Detect which cell encompasses the target text, then output its [x, y] center coordinate. 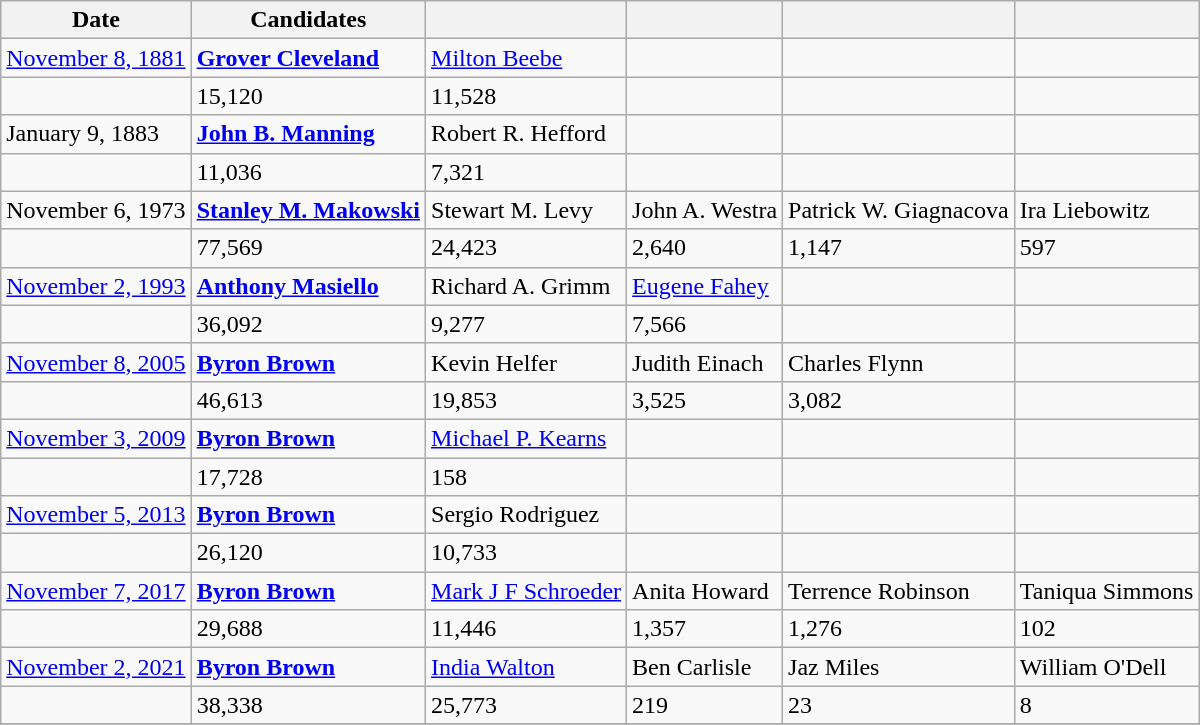
1,357 [705, 629]
24,423 [526, 248]
Stanley M. Makowski [308, 210]
Ira Liebowitz [1106, 210]
102 [1106, 629]
11,528 [526, 96]
19,853 [526, 400]
11,036 [308, 172]
Eugene Fahey [705, 286]
15,120 [308, 96]
John A. Westra [705, 210]
Date [96, 20]
Anita Howard [705, 591]
3,082 [899, 400]
219 [705, 705]
26,120 [308, 553]
Mark J F Schroeder [526, 591]
Taniqua Simmons [1106, 591]
3,525 [705, 400]
46,613 [308, 400]
Candidates [308, 20]
November 8, 2005 [96, 362]
November 2, 2021 [96, 667]
11,446 [526, 629]
23 [899, 705]
10,733 [526, 553]
Kevin Helfer [526, 362]
Judith Einach [705, 362]
Sergio Rodriguez [526, 515]
Patrick W. Giagnacova [899, 210]
36,092 [308, 324]
November 7, 2017 [96, 591]
Terrence Robinson [899, 591]
Ben Carlisle [705, 667]
597 [1106, 248]
29,688 [308, 629]
William O'Dell [1106, 667]
17,728 [308, 477]
9,277 [526, 324]
November 2, 1993 [96, 286]
7,566 [705, 324]
Richard A. Grimm [526, 286]
Michael P. Kearns [526, 438]
7,321 [526, 172]
25,773 [526, 705]
January 9, 1883 [96, 134]
November 5, 2013 [96, 515]
158 [526, 477]
Jaz Miles [899, 667]
Stewart M. Levy [526, 210]
John B. Manning [308, 134]
Grover Cleveland [308, 58]
November 6, 1973 [96, 210]
2,640 [705, 248]
1,276 [899, 629]
1,147 [899, 248]
Anthony Masiello [308, 286]
November 8, 1881 [96, 58]
Charles Flynn [899, 362]
77,569 [308, 248]
November 3, 2009 [96, 438]
Milton Beebe [526, 58]
38,338 [308, 705]
8 [1106, 705]
India Walton [526, 667]
Robert R. Hefford [526, 134]
